Capture the cell that displays the provided text and extract its [X, Y] central coordinate. 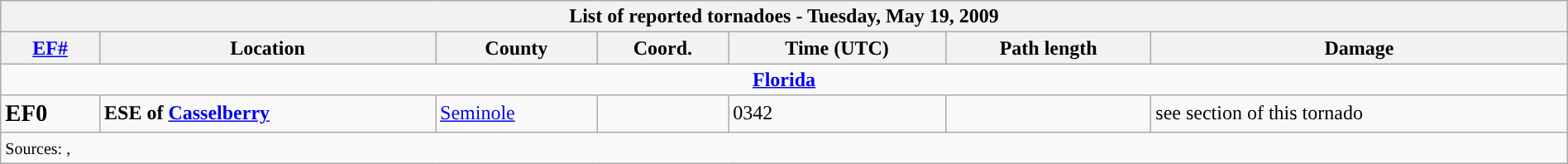
County [517, 48]
see section of this tornado [1360, 113]
Location [267, 48]
Sources: , [784, 147]
Path length [1048, 48]
List of reported tornadoes - Tuesday, May 19, 2009 [784, 17]
Coord. [663, 48]
EF# [50, 48]
0342 [837, 113]
Florida [784, 80]
ESE of Casselberry [267, 113]
Damage [1360, 48]
Time (UTC) [837, 48]
EF0 [50, 113]
Seminole [517, 113]
